Provide the [x, y] coordinate of the cell's center where the given text is located.  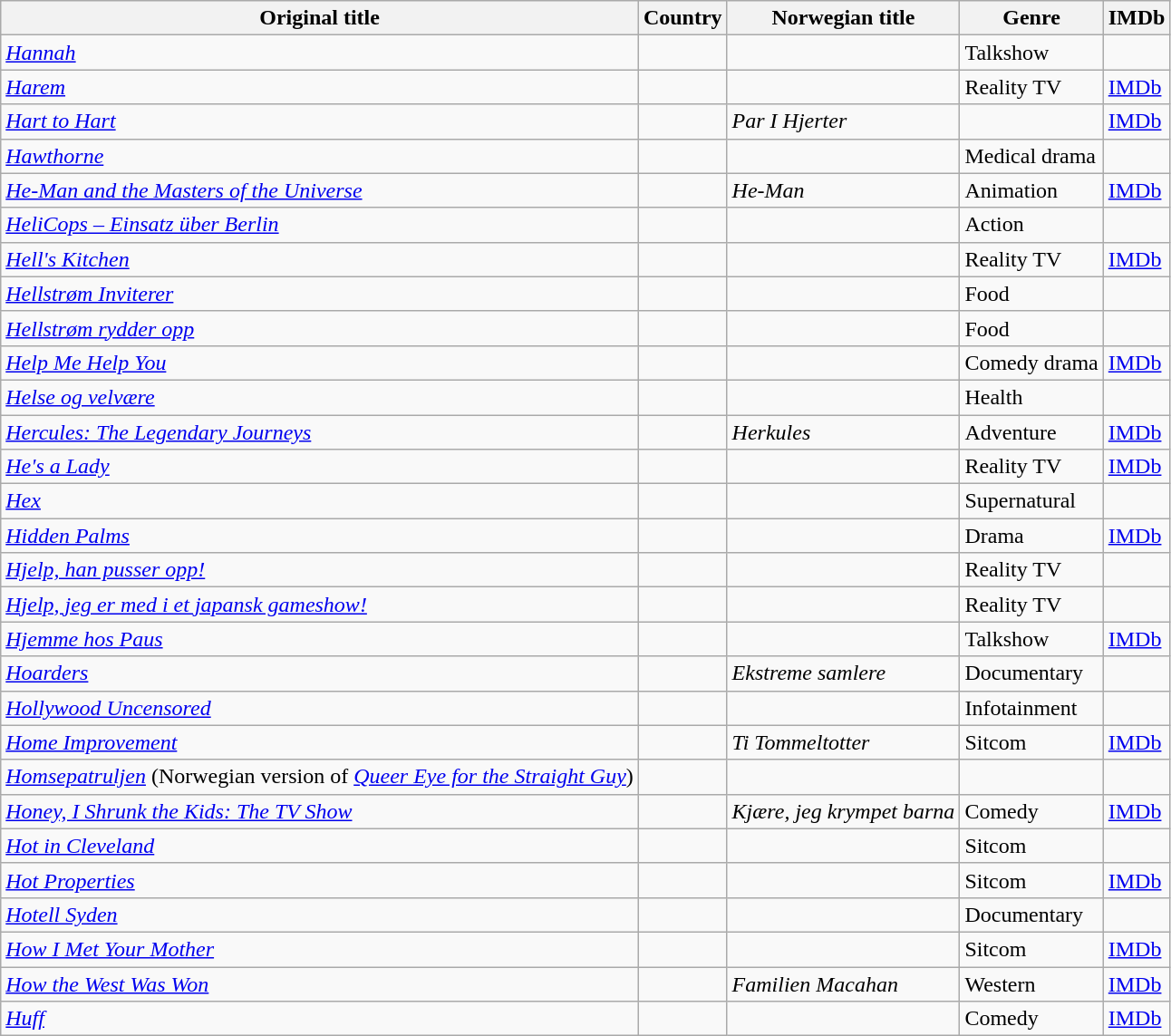
He-Man and the Masters of the Universe [320, 190]
Drama [1031, 536]
Original title [320, 18]
Hotell Syden [320, 915]
Home Improvement [320, 742]
Hidden Palms [320, 536]
Hot Properties [320, 880]
Norwegian title [843, 18]
Hjelp, jeg er med i et japansk gameshow! [320, 605]
He's a Lady [320, 467]
Hawthorne [320, 156]
Kjære, jeg krympet barna [843, 811]
Hellstrøm rydder opp [320, 328]
Hot in Cleveland [320, 846]
Hollywood Uncensored [320, 708]
Harem [320, 87]
Health [1031, 397]
Huff [320, 1019]
Medical drama [1031, 156]
Comedy drama [1031, 363]
Genre [1031, 18]
Hercules: The Legendary Journeys [320, 432]
He-Man [843, 190]
Country [682, 18]
Ekstreme samlere [843, 673]
Supernatural [1031, 501]
Hart to Hart [320, 121]
Hannah [320, 53]
Hellstrøm Inviterer [320, 294]
Hjelp, han pusser opp! [320, 570]
Par I Hjerter [843, 121]
How the West Was Won [320, 983]
Hjemme hos Paus [320, 639]
Hell's Kitchen [320, 259]
Herkules [843, 432]
Familien Macahan [843, 983]
Honey, I Shrunk the Kids: The TV Show [320, 811]
HeliCops – Einsatz über Berlin [320, 225]
Animation [1031, 190]
Infotainment [1031, 708]
Hex [320, 501]
Ti Tommeltotter [843, 742]
Helse og velvære [320, 397]
Action [1031, 225]
How I Met Your Mother [320, 949]
Adventure [1031, 432]
Homsepatruljen (Norwegian version of Queer Eye for the Straight Guy) [320, 777]
Hoarders [320, 673]
Western [1031, 983]
Help Me Help You [320, 363]
